Return the [x, y] coordinate for the center point of the cell that contains the specified text.  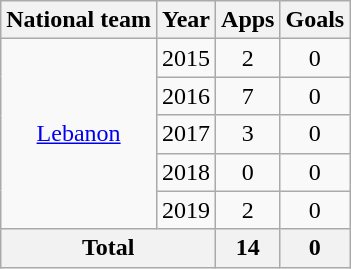
Lebanon [79, 134]
Year [186, 20]
2015 [186, 58]
2016 [186, 96]
Apps [248, 20]
2018 [186, 172]
3 [248, 134]
Total [108, 248]
7 [248, 96]
2019 [186, 210]
National team [79, 20]
Goals [315, 20]
14 [248, 248]
2017 [186, 134]
